Pinpoint the cell where the given text exists, returning its [x, y] midpoint coordinate. 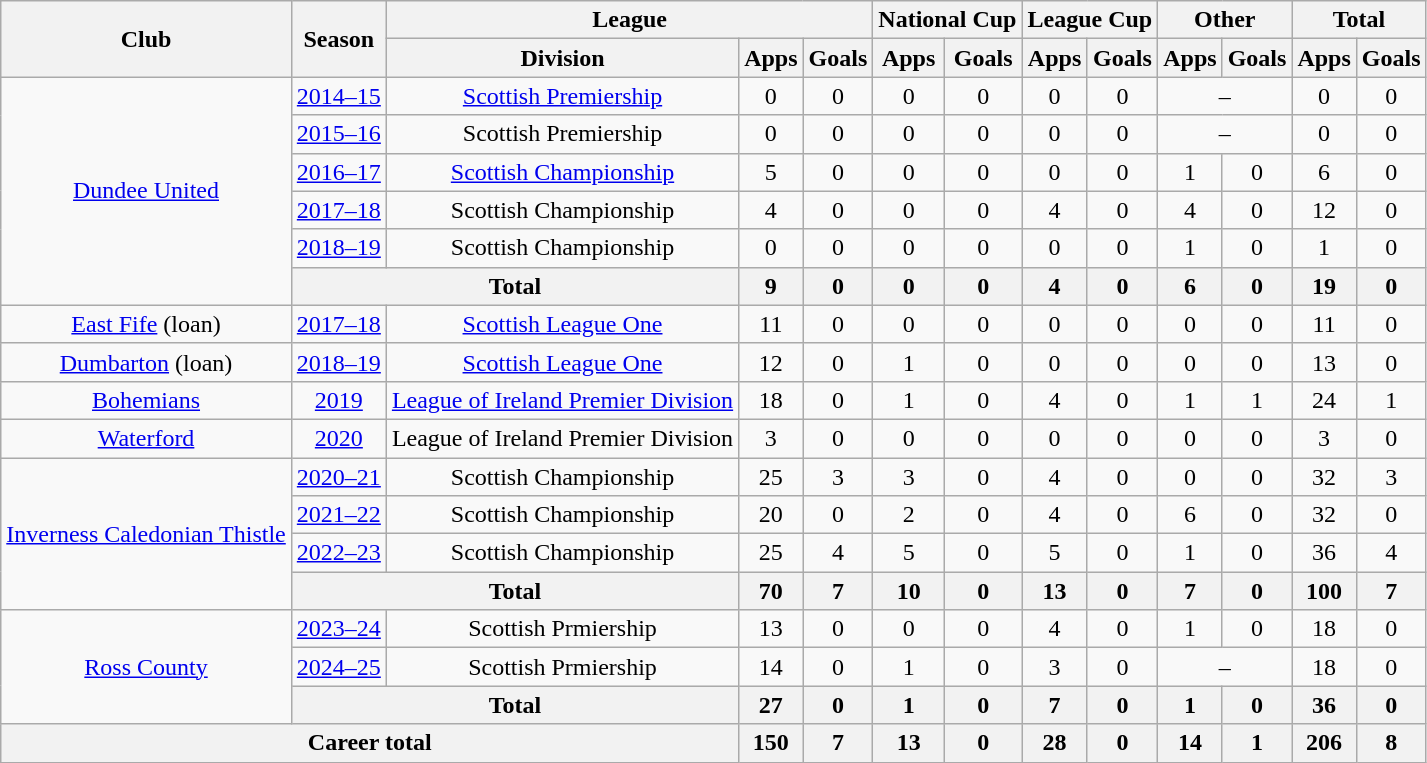
27 [771, 705]
2019 [338, 400]
Ross County [146, 667]
9 [771, 286]
Bohemians [146, 400]
Dundee United [146, 191]
League Cup [1090, 20]
19 [1324, 286]
24 [1324, 400]
2014–15 [338, 96]
Waterford [146, 438]
10 [909, 591]
Other [1225, 20]
28 [1054, 743]
2020–21 [338, 477]
2023–24 [338, 629]
East Fife (loan) [146, 324]
2022–23 [338, 553]
2024–25 [338, 667]
Dumbarton (loan) [146, 362]
70 [771, 591]
2020 [338, 438]
20 [771, 515]
2021–22 [338, 515]
Career total [370, 743]
150 [771, 743]
League [629, 20]
Inverness Caledonian Thistle [146, 534]
Club [146, 39]
8 [1391, 743]
100 [1324, 591]
National Cup [948, 20]
Season [338, 39]
2 [909, 515]
206 [1324, 743]
2016–17 [338, 172]
2015–16 [338, 134]
Division [562, 58]
